Scan for the cell matching the given text and deliver its [X, Y] coordinate at center. 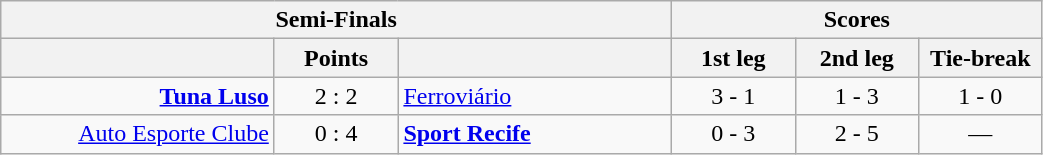
1st leg [733, 58]
Tuna Luso [138, 96]
1 - 0 [981, 96]
3 - 1 [733, 96]
Semi-Finals [336, 20]
— [981, 134]
Scores [856, 20]
1 - 3 [857, 96]
2nd leg [857, 58]
Points [336, 58]
0 - 3 [733, 134]
Sport Recife [535, 134]
Auto Esporte Clube [138, 134]
2 : 2 [336, 96]
Tie-break [981, 58]
Ferroviário [535, 96]
0 : 4 [336, 134]
2 - 5 [857, 134]
